Return (x, y) of the center of cell containing provided text 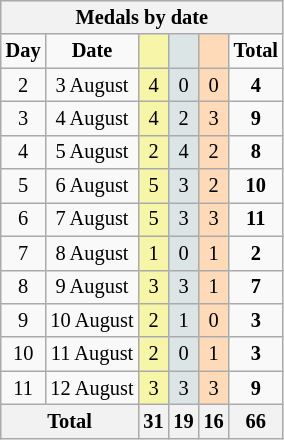
5 August (92, 152)
19 (184, 421)
8 August (92, 253)
7 August (92, 219)
Medals by date (142, 17)
6 August (92, 186)
16 (214, 421)
31 (153, 421)
66 (256, 421)
4 August (92, 118)
10 August (92, 320)
11 August (92, 354)
12 August (92, 388)
6 (24, 219)
9 August (92, 287)
Date (92, 51)
3 August (92, 85)
Day (24, 51)
